Output the (x, y) coordinate of the center of the cell containing the given text.  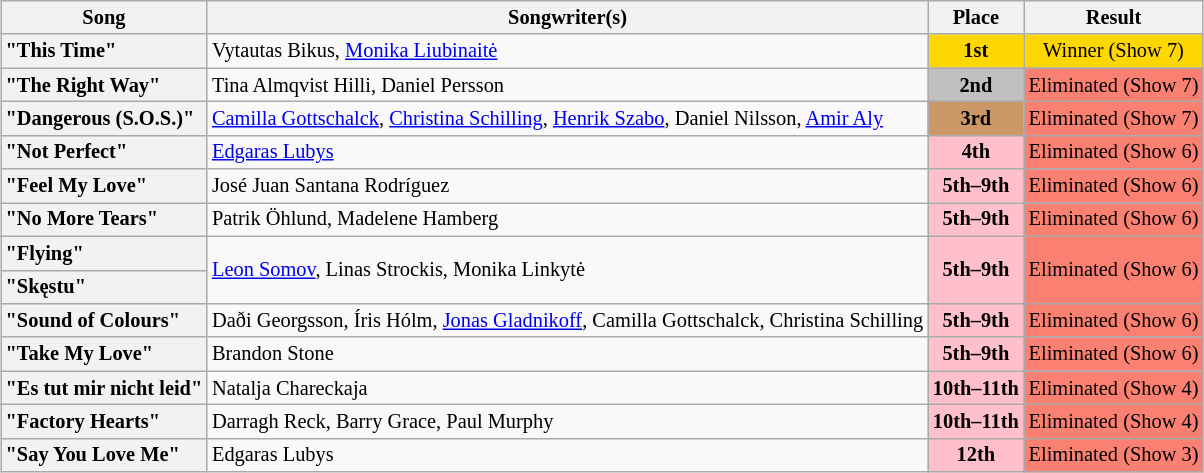
"Skęstu" (104, 287)
"Not Perfect" (104, 152)
4th (976, 152)
1st (976, 51)
Eliminated (Show 3) (1114, 455)
"Say You Love Me" (104, 455)
Song (104, 17)
Darragh Reck, Barry Grace, Paul Murphy (568, 421)
"Feel My Love" (104, 186)
2nd (976, 85)
"This Time" (104, 51)
12th (976, 455)
Songwriter(s) (568, 17)
Leon Somov, Linas Strockis, Monika Linkytė (568, 270)
Winner (Show 7) (1114, 51)
3rd (976, 118)
Brandon Stone (568, 354)
José Juan Santana Rodríguez (568, 186)
Daði Georgsson, Íris Hólm, Jonas Gladnikoff, Camilla Gottschalck, Christina Schilling (568, 320)
"Factory Hearts" (104, 421)
Tina Almqvist Hilli, Daniel Persson (568, 85)
"Sound of Colours" (104, 320)
Place (976, 17)
Camilla Gottschalck, Christina Schilling, Henrik Szabo, Daniel Nilsson, Amir Aly (568, 118)
"Dangerous (S.O.S.)" (104, 118)
Result (1114, 17)
"The Right Way" (104, 85)
Vytautas Bikus, Monika Liubinaitė (568, 51)
"Es tut mir nicht leid" (104, 388)
"No More Tears" (104, 219)
"Take My Love" (104, 354)
"Flying" (104, 253)
Natalja Chareckaja (568, 388)
Patrik Öhlund, Madelene Hamberg (568, 219)
